Identify which cell holds the provided text, then report its [x, y] central coordinate. 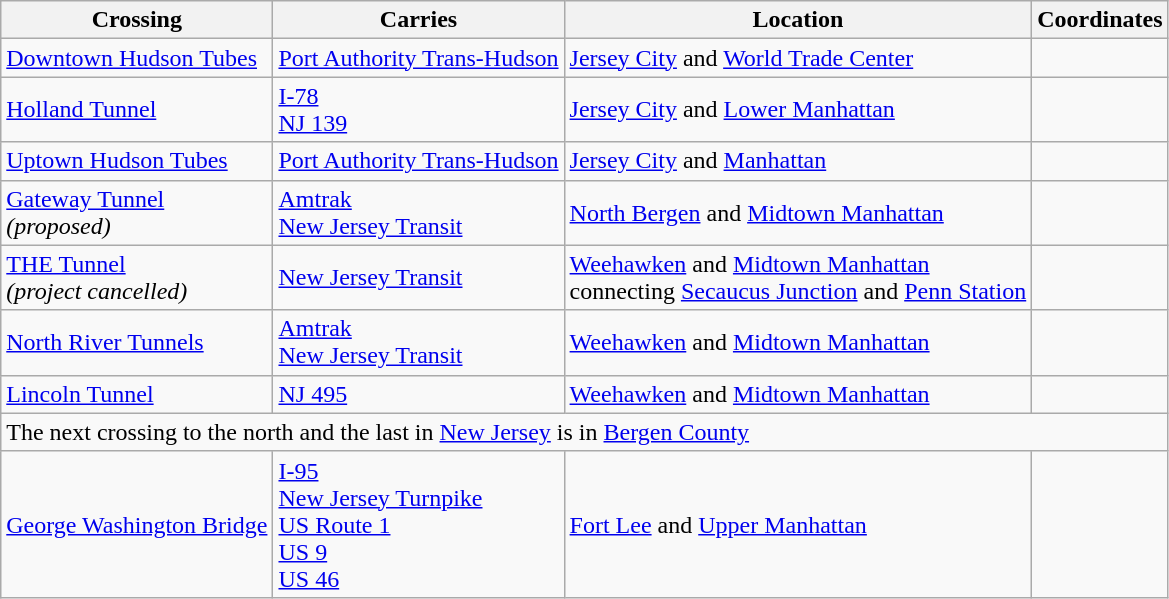
North Bergen and Midtown Manhattan [798, 212]
Weehawken and Midtown Manhattanconnecting Secaucus Junction and Penn Station [798, 278]
Downtown Hudson Tubes [137, 58]
THE Tunnel(project cancelled) [137, 278]
The next crossing to the north and the last in New Jersey is in Bergen County [584, 432]
Jersey City and World Trade Center [798, 58]
Gateway Tunnel(proposed) [137, 212]
North River Tunnels [137, 342]
I-95 New Jersey Turnpike US Route 1 US 9 US 46 [418, 524]
Jersey City and Lower Manhattan [798, 110]
Lincoln Tunnel [137, 394]
Jersey City and Manhattan [798, 161]
Coordinates [1100, 20]
Holland Tunnel [137, 110]
I-78 NJ 139 [418, 110]
New Jersey Transit [418, 278]
Crossing [137, 20]
Carries [418, 20]
George Washington Bridge [137, 524]
Location [798, 20]
Fort Lee and Upper Manhattan [798, 524]
Uptown Hudson Tubes [137, 161]
NJ 495 [418, 394]
